Identify which cell holds the provided text, then report its [X, Y] central coordinate. 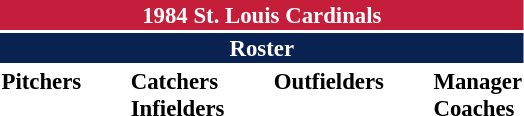
Roster [262, 48]
1984 St. Louis Cardinals [262, 15]
